Output the [x, y] coordinate of the center of the cell containing the given text.  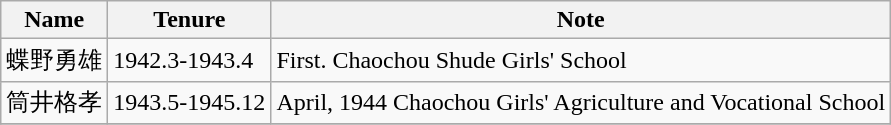
Tenure [190, 20]
Name [54, 20]
1942.3-1943.4 [190, 60]
1943.5-1945.12 [190, 102]
April, 1944 Chaochou Girls' Agriculture and Vocational School [581, 102]
Note [581, 20]
蝶野勇雄 [54, 60]
First. Chaochou Shude Girls' School [581, 60]
筒井格孝 [54, 102]
